Pinpoint the cell where the given text exists, returning its [x, y] midpoint coordinate. 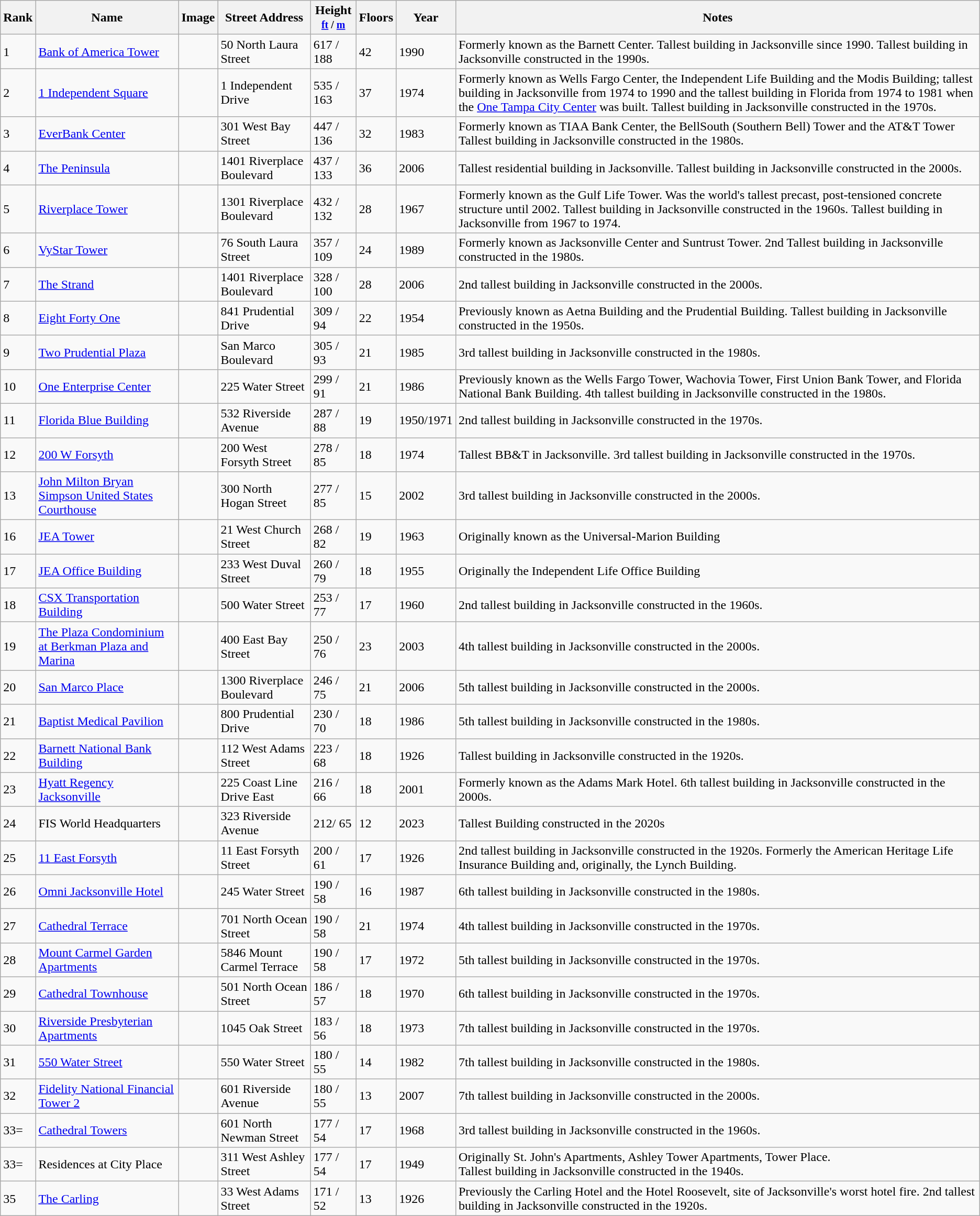
223 / 68 [333, 755]
Formerly known as Jacksonville Center and Suntrust Tower. 2nd Tallest building in Jacksonville constructed in the 1980s. [717, 250]
14 [376, 1062]
37 [376, 93]
245 Water Street [264, 891]
Baptist Medical Pavilion [107, 722]
27 [18, 926]
1983 [426, 134]
1972 [426, 959]
535 / 163 [333, 93]
500 Water Street [264, 605]
301 West Bay Street [264, 134]
6th tallest building in Jacksonville constructed in the 1970s. [717, 994]
3rd tallest building in Jacksonville constructed in the 2000s. [717, 496]
2nd tallest building in Jacksonville constructed in the 1960s. [717, 605]
VyStar Tower [107, 250]
1985 [426, 352]
Street Address [264, 18]
1 Independent Drive [264, 93]
432 / 132 [333, 209]
FIS World Headquarters [107, 823]
186 / 57 [333, 994]
447 / 136 [333, 134]
36 [376, 168]
233 West Duval Street [264, 571]
50 North Laura Street [264, 51]
35 [18, 1198]
305 / 93 [333, 352]
532 Riverside Avenue [264, 420]
25 [18, 858]
Eight Forty One [107, 318]
4th tallest building in Jacksonville constructed in the 2000s. [717, 646]
1045 Oak Street [264, 1027]
7th tallest building in Jacksonville constructed in the 2000s. [717, 1097]
Formerly known as the Barnett Center. Tallest building in Jacksonville since 1990. Tallest building in Jacksonville constructed in the 1990s. [717, 51]
33 West Adams Street [264, 1198]
Fidelity National Financial Tower 2 [107, 1097]
268 / 82 [333, 537]
1960 [426, 605]
225 Water Street [264, 386]
3rd tallest building in Jacksonville constructed in the 1960s. [717, 1130]
800 Prudential Drive [264, 722]
1987 [426, 891]
617 / 188 [333, 51]
1954 [426, 318]
4th tallest building in Jacksonville constructed in the 1970s. [717, 926]
Florida Blue Building [107, 420]
One Enterprise Center [107, 386]
11 East Forsyth Street [264, 858]
2007 [426, 1097]
20 [18, 687]
1300 Riverplace Boulevard [264, 687]
5th tallest building in Jacksonville constructed in the 1980s. [717, 722]
Previously known as Aetna Building and the Prudential Building. Tallest building in Jacksonville constructed in the 1950s. [717, 318]
200 W Forsyth [107, 455]
John Milton Bryan Simpson United States Courthouse [107, 496]
7th tallest building in Jacksonville constructed in the 1970s. [717, 1027]
1982 [426, 1062]
Originally known as the Universal-Marion Building [717, 537]
300 North Hogan Street [264, 496]
250 / 76 [333, 646]
Riverside Presbyterian Apartments [107, 1027]
1990 [426, 51]
Cathedral Townhouse [107, 994]
Omni Jacksonville Hotel [107, 891]
Name [107, 18]
171 / 52 [333, 1198]
Two Prudential Plaza [107, 352]
Formerly known as TIAA Bank Center, the BellSouth (Southern Bell) Tower and the AT&T Tower Tallest building in Jacksonville constructed in the 1980s. [717, 134]
200 / 61 [333, 858]
2 [18, 93]
5th tallest building in Jacksonville constructed in the 2000s. [717, 687]
Rank [18, 18]
311 West Ashley Street [264, 1165]
7 [18, 284]
42 [376, 51]
15 [376, 496]
Year [426, 18]
Notes [717, 18]
CSX Transportation Building [107, 605]
328 / 100 [333, 284]
601 Riverside Avenue [264, 1097]
287 / 88 [333, 420]
Bank of America Tower [107, 51]
2nd tallest building in Jacksonville constructed in the 2000s. [717, 284]
299 / 91 [333, 386]
1973 [426, 1027]
Image [198, 18]
5846 Mount Carmel Terrace [264, 959]
5th tallest building in Jacksonville constructed in the 1970s. [717, 959]
76 South Laura Street [264, 250]
Barnett National Bank Building [107, 755]
26 [18, 891]
400 East Bay Street [264, 646]
Heightft / m [333, 18]
200 West Forsyth Street [264, 455]
JEA Office Building [107, 571]
Floors [376, 18]
Riverplace Tower [107, 209]
1 [18, 51]
11 [18, 420]
1970 [426, 994]
Cathedral Terrace [107, 926]
437 / 133 [333, 168]
212/ 65 [333, 823]
1968 [426, 1130]
Originally St. John's Apartments, Ashley Tower Apartments, Tower Place.Tallest building in Jacksonville constructed in the 1940s. [717, 1165]
Originally the Independent Life Office Building [717, 571]
2001 [426, 790]
The Strand [107, 284]
Tallest residential building in Jacksonville. Tallest building in Jacksonville constructed in the 2000s. [717, 168]
Hyatt Regency Jacksonville [107, 790]
10 [18, 386]
7th tallest building in Jacksonville constructed in the 1980s. [717, 1062]
The Carling [107, 1198]
1950/1971 [426, 420]
2002 [426, 496]
278 / 85 [333, 455]
357 / 109 [333, 250]
183 / 56 [333, 1027]
225 Coast Line Drive East [264, 790]
6th tallest building in Jacksonville constructed in the 1980s. [717, 891]
2003 [426, 646]
Tallest BB&T in Jacksonville. 3rd tallest building in Jacksonville constructed in the 1970s. [717, 455]
112 West Adams Street [264, 755]
246 / 75 [333, 687]
5 [18, 209]
11 East Forsyth [107, 858]
3 [18, 134]
841 Prudential Drive [264, 318]
8 [18, 318]
4 [18, 168]
JEA Tower [107, 537]
1301 Riverplace Boulevard [264, 209]
Formerly known as the Adams Mark Hotel. 6th tallest building in Jacksonville constructed in the 2000s. [717, 790]
230 / 70 [333, 722]
701 North Ocean Street [264, 926]
309 / 94 [333, 318]
2023 [426, 823]
253 / 77 [333, 605]
1949 [426, 1165]
1955 [426, 571]
501 North Ocean Street [264, 994]
Cathedral Towers [107, 1130]
9 [18, 352]
30 [18, 1027]
San Marco Boulevard [264, 352]
2nd tallest building in Jacksonville constructed in the 1970s. [717, 420]
Tallest Building constructed in the 2020s [717, 823]
6 [18, 250]
1 Independent Square [107, 93]
323 Riverside Avenue [264, 823]
The Peninsula [107, 168]
277 / 85 [333, 496]
The Plaza Condominium at Berkman Plaza and Marina [107, 646]
601 North Newman Street [264, 1130]
260 / 79 [333, 571]
Mount Carmel Garden Apartments [107, 959]
1989 [426, 250]
1963 [426, 537]
3rd tallest building in Jacksonville constructed in the 1980s. [717, 352]
EverBank Center [107, 134]
29 [18, 994]
Tallest building in Jacksonville constructed in the 1920s. [717, 755]
21 West Church Street [264, 537]
San Marco Place [107, 687]
31 [18, 1062]
Residences at City Place [107, 1165]
216 / 66 [333, 790]
1967 [426, 209]
